Scan for the cell matching the given text and deliver its (x, y) coordinate at center. 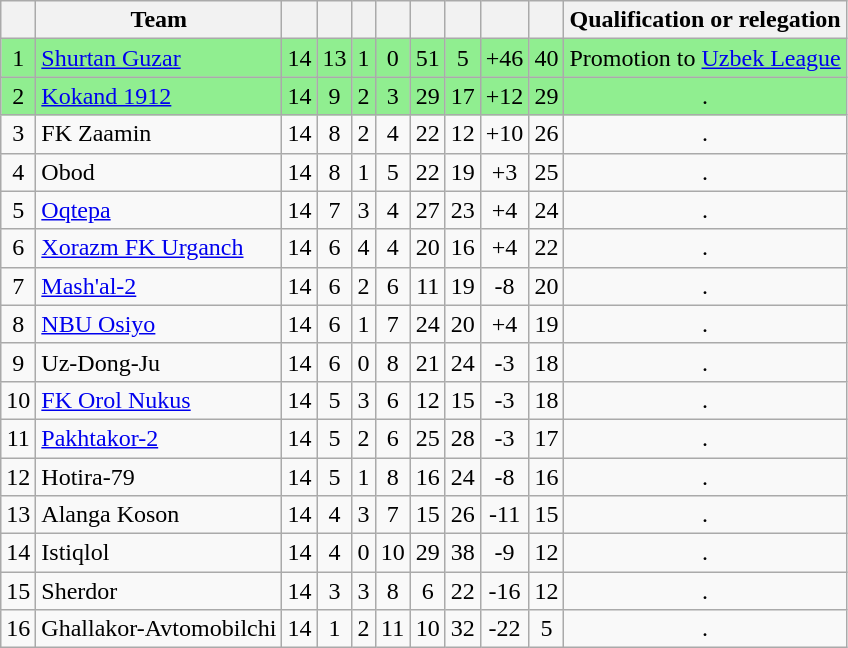
Shurtan Guzar (159, 58)
Istiqlol (159, 553)
FK Orol Nukus (159, 400)
+12 (504, 96)
38 (462, 553)
Sherdor (159, 591)
Obod (159, 172)
+3 (504, 172)
-16 (504, 591)
FK Zaamin (159, 134)
Hotira-79 (159, 477)
NBU Osiyo (159, 324)
28 (462, 438)
23 (462, 210)
Mash'al-2 (159, 286)
32 (462, 629)
Xorazm FK Urganch (159, 248)
-22 (504, 629)
Alanga Koson (159, 515)
Uz-Dong-Ju (159, 362)
-9 (504, 553)
Qualification or relegation (705, 20)
40 (546, 58)
-11 (504, 515)
51 (428, 58)
+10 (504, 134)
+46 (504, 58)
Pakhtakor-2 (159, 438)
27 (428, 210)
Oqtepa (159, 210)
Kokand 1912 (159, 96)
Ghallakor-Avtomobilchi (159, 629)
21 (428, 362)
Team (159, 20)
Promotion to Uzbek League (705, 58)
